Capture the cell that displays the provided text and extract its [x, y] central coordinate. 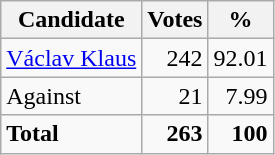
263 [175, 134]
21 [175, 96]
Total [72, 134]
242 [175, 58]
% [240, 20]
Candidate [72, 20]
Votes [175, 20]
92.01 [240, 58]
Against [72, 96]
100 [240, 134]
7.99 [240, 96]
Václav Klaus [72, 58]
